Detect which cell encompasses the target text, then output its (x, y) center coordinate. 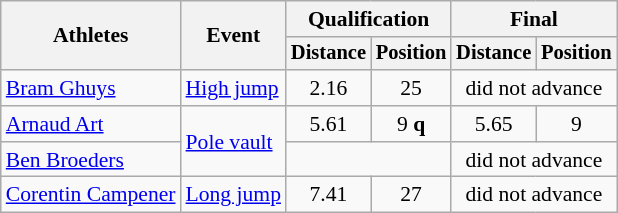
5.61 (328, 124)
Corentin Campener (91, 195)
5.65 (494, 124)
Athletes (91, 36)
9 (576, 124)
Arnaud Art (91, 124)
Qualification (368, 19)
Long jump (234, 195)
27 (411, 195)
Pole vault (234, 142)
Event (234, 36)
Final (534, 19)
Bram Ghuys (91, 88)
2.16 (328, 88)
Ben Broeders (91, 160)
25 (411, 88)
7.41 (328, 195)
9 q (411, 124)
High jump (234, 88)
